Capture the cell that displays the provided text and extract its (X, Y) central coordinate. 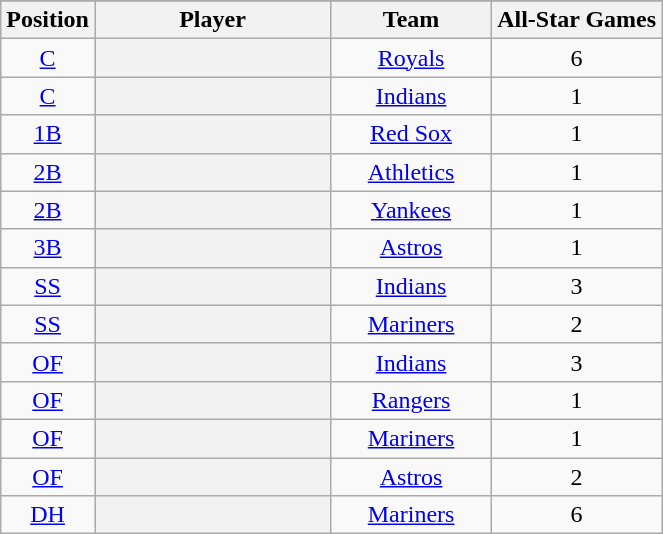
All-Star Games (577, 20)
Athletics (412, 172)
Player (212, 20)
DH (48, 515)
1B (48, 134)
Yankees (412, 210)
Rangers (412, 400)
Red Sox (412, 134)
3B (48, 248)
Royals (412, 58)
Position (48, 20)
Team (412, 20)
